For the text-containing cell, return its midpoint in (X, Y) coordinate format. 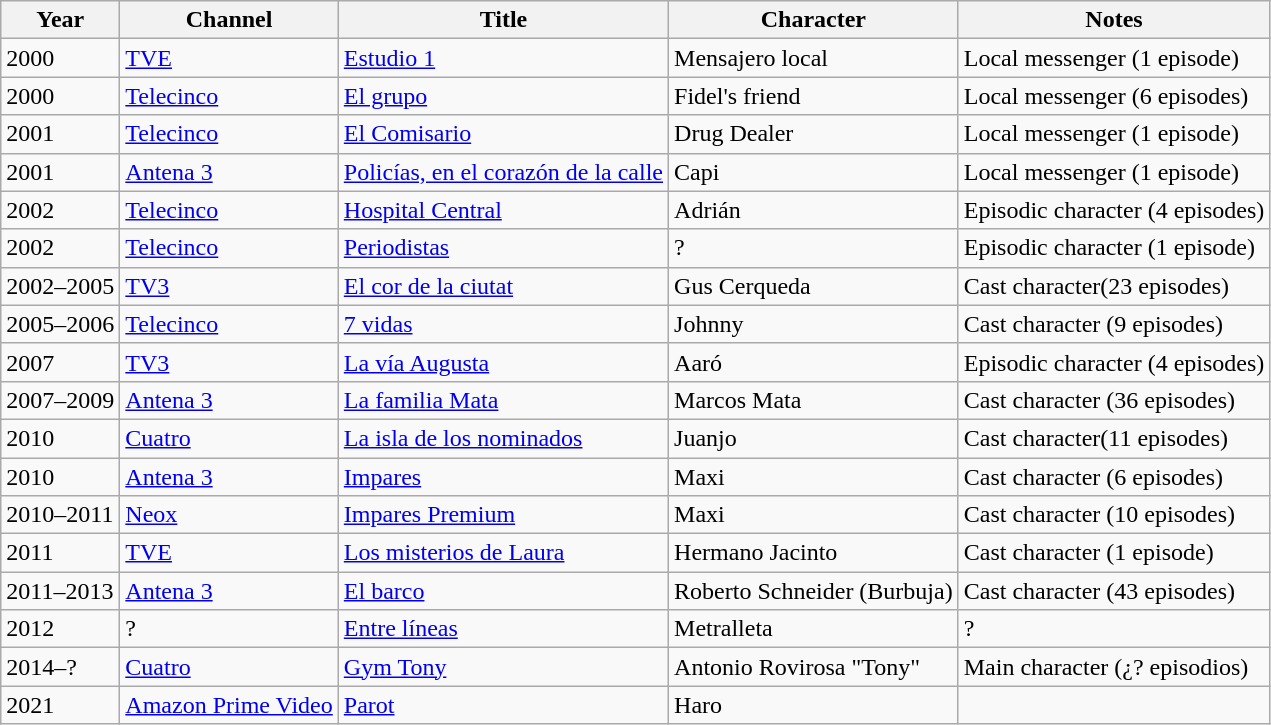
Fidel's friend (814, 96)
Character (814, 20)
Episodic character (1 episode) (1114, 248)
Impares Premium (503, 515)
2007 (60, 362)
Roberto Schneider (Burbuja) (814, 591)
Cast character (6 episodes) (1114, 477)
Haro (814, 705)
2002–2005 (60, 286)
Local messenger (6 episodes) (1114, 96)
Cast character (43 episodes) (1114, 591)
Notes (1114, 20)
2007–2009 (60, 400)
Gym Tony (503, 667)
Cast character (9 episodes) (1114, 324)
2005–2006 (60, 324)
Policías, en el corazón de la calle (503, 172)
Aaró (814, 362)
Los misterios de Laura (503, 553)
Impares (503, 477)
2012 (60, 629)
Cast character(23 episodes) (1114, 286)
La familia Mata (503, 400)
Capi (814, 172)
Channel (229, 20)
2010–2011 (60, 515)
El cor de la ciutat (503, 286)
La vía Augusta (503, 362)
Neox (229, 515)
Amazon Prime Video (229, 705)
Cast character (1 episode) (1114, 553)
Adrián (814, 210)
Parot (503, 705)
Hospital Central (503, 210)
Marcos Mata (814, 400)
Johnny (814, 324)
El Comisario (503, 134)
Mensajero local (814, 58)
Drug Dealer (814, 134)
Title (503, 20)
Year (60, 20)
Juanjo (814, 438)
7 vidas (503, 324)
Estudio 1 (503, 58)
La isla de los nominados (503, 438)
Antonio Rovirosa "Tony" (814, 667)
Metralleta (814, 629)
Gus Cerqueda (814, 286)
Cast character (10 episodes) (1114, 515)
El barco (503, 591)
El grupo (503, 96)
2011 (60, 553)
Main character (¿? episodios) (1114, 667)
Hermano Jacinto (814, 553)
Cast character (36 episodes) (1114, 400)
2021 (60, 705)
2011–2013 (60, 591)
Periodistas (503, 248)
2014–? (60, 667)
Cast character(11 episodes) (1114, 438)
Entre líneas (503, 629)
